From the cell containing the given text, extract its center point as (x, y) coordinate. 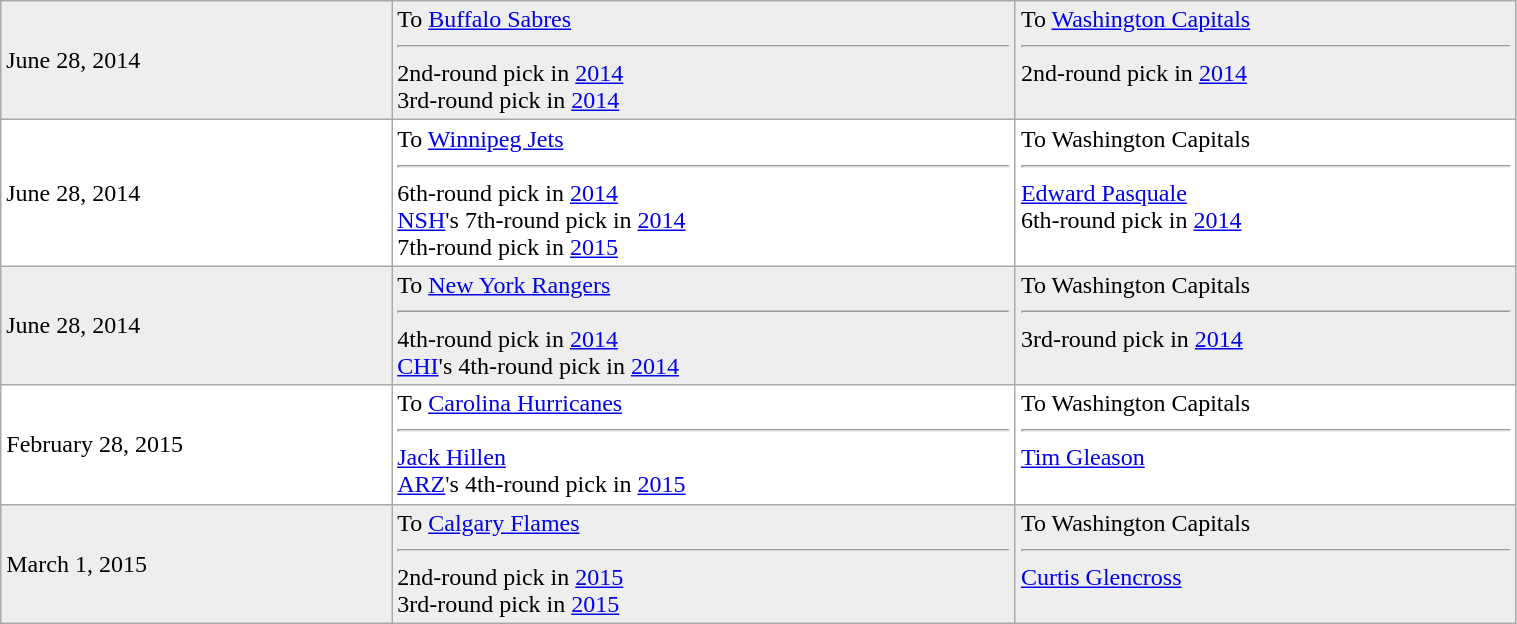
To Washington Capitals 2nd-round pick in 2014 (1266, 60)
March 1, 2015 (196, 564)
February 28, 2015 (196, 444)
To Washington Capitals Tim Gleason (1266, 444)
To Calgary Flames 2nd-round pick in 20153rd-round pick in 2015 (704, 564)
To Washington Capitals Edward Pasquale6th-round pick in 2014 (1266, 193)
To Winnipeg Jets 6th-round pick in 2014NSH's 7th-round pick in 20147th-round pick in 2015 (704, 193)
To Washington Capitals Curtis Glencross (1266, 564)
To Buffalo Sabres 2nd-round pick in 20143rd-round pick in 2014 (704, 60)
To Carolina Hurricanes Jack HillenARZ's 4th-round pick in 2015 (704, 444)
To New York Rangers 4th-round pick in 2014CHI's 4th-round pick in 2014 (704, 326)
To Washington Capitals 3rd-round pick in 2014 (1266, 326)
